Detect which cell encompasses the target text, then output its (x, y) center coordinate. 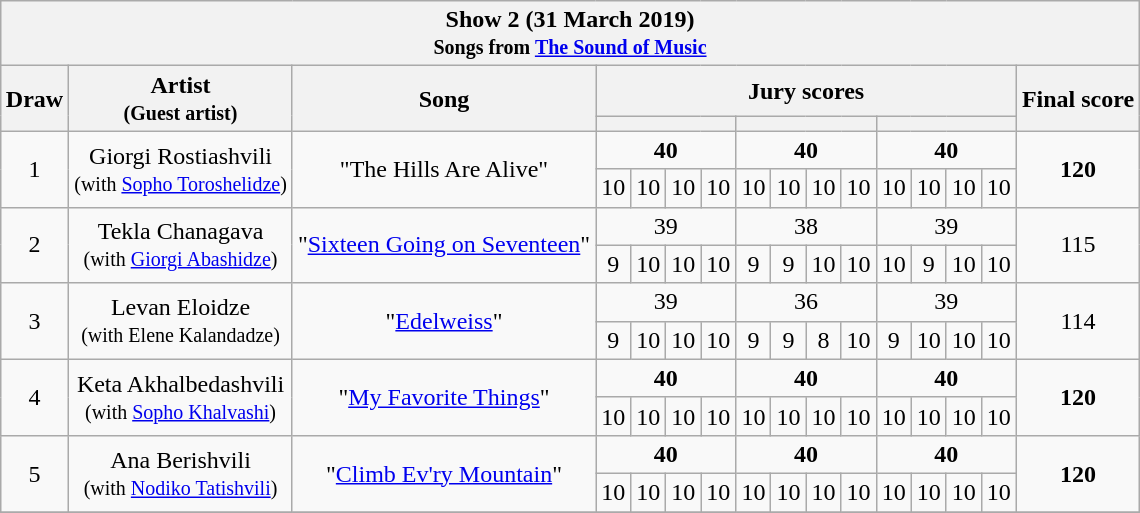
1 (34, 169)
Show 2 (31 March 2019)Songs from The Sound of Music (570, 34)
2 (34, 245)
Song (444, 98)
Ana Berishvili(with Nodiko Tatishvili) (181, 473)
Artist(Guest artist) (181, 98)
38 (806, 226)
"The Hills Are Alive" (444, 169)
36 (806, 302)
Tekla Chanagava(with Giorgi Abashidze) (181, 245)
"Edelweiss" (444, 321)
Giorgi Rostiashvili(with Sopho Toroshelidze) (181, 169)
4 (34, 397)
Jury scores (806, 91)
8 (824, 340)
Keta Akhalbedashvili(with Sopho Khalvashi) (181, 397)
Final score (1078, 98)
"Sixteen Going on Seventeen" (444, 245)
3 (34, 321)
Draw (34, 98)
"Climb Ev'ry Mountain" (444, 473)
5 (34, 473)
Levan Eloidze(with Elene Kalandadze) (181, 321)
"My Favorite Things" (444, 397)
114 (1078, 321)
115 (1078, 245)
